Return the (x, y) coordinate for the center point of the cell that contains the specified text.  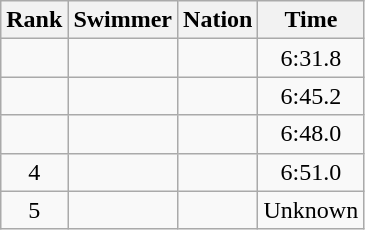
Unknown (311, 210)
6:45.2 (311, 96)
4 (34, 172)
6:31.8 (311, 58)
6:51.0 (311, 172)
Rank (34, 20)
Swimmer (123, 20)
5 (34, 210)
6:48.0 (311, 134)
Time (311, 20)
Nation (218, 20)
